For the text-containing cell, return its midpoint in (X, Y) coordinate format. 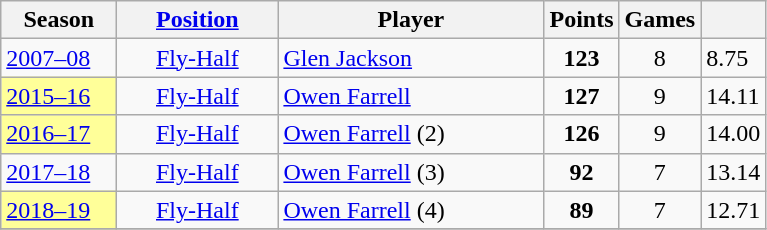
Owen Farrell (4) (411, 210)
92 (582, 172)
14.00 (734, 134)
2017–18 (59, 172)
Position (198, 20)
Games (660, 20)
123 (582, 58)
89 (582, 210)
126 (582, 134)
12.71 (734, 210)
Owen Farrell (2) (411, 134)
8 (660, 58)
Owen Farrell (411, 96)
Points (582, 20)
8.75 (734, 58)
Owen Farrell (3) (411, 172)
2018–19 (59, 210)
127 (582, 96)
2015–16 (59, 96)
Season (59, 20)
13.14 (734, 172)
2016–17 (59, 134)
Player (411, 20)
14.11 (734, 96)
2007–08 (59, 58)
Glen Jackson (411, 58)
